Identify which cell holds the provided text, then report its [X, Y] central coordinate. 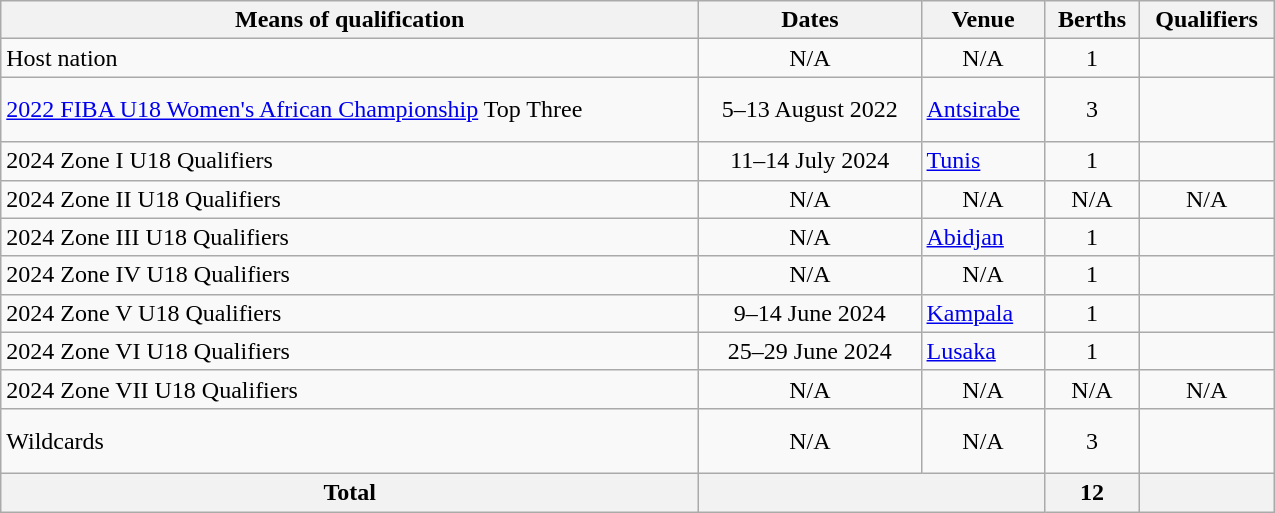
Lusaka [983, 351]
Antsirabe [983, 110]
12 [1092, 492]
25–29 June 2024 [810, 351]
Venue [983, 20]
2024 Zone I U18 Qualifiers [350, 161]
5–13 August 2022 [810, 110]
Abidjan [983, 237]
Wildcards [350, 440]
Means of qualification [350, 20]
2022 FIBA U18 Women's African Championship Top Three [350, 110]
Host nation [350, 58]
11–14 July 2024 [810, 161]
Dates [810, 20]
2024 Zone II U18 Qualifiers [350, 199]
2024 Zone V U18 Qualifiers [350, 313]
Total [350, 492]
9–14 June 2024 [810, 313]
Tunis [983, 161]
2024 Zone IV U18 Qualifiers [350, 275]
2024 Zone VII U18 Qualifiers [350, 389]
2024 Zone III U18 Qualifiers [350, 237]
Qualifiers [1206, 20]
Kampala [983, 313]
2024 Zone VI U18 Qualifiers [350, 351]
Berths [1092, 20]
